Find where the given text appears and provide that cell's center as [X, Y] coordinate. 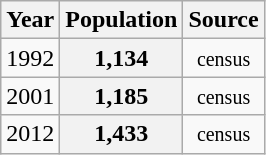
2001 [30, 96]
2012 [30, 134]
Population [122, 20]
Source [224, 20]
1,185 [122, 96]
1992 [30, 58]
Year [30, 20]
1,134 [122, 58]
1,433 [122, 134]
